For the text-containing cell, return its midpoint in [X, Y] coordinate format. 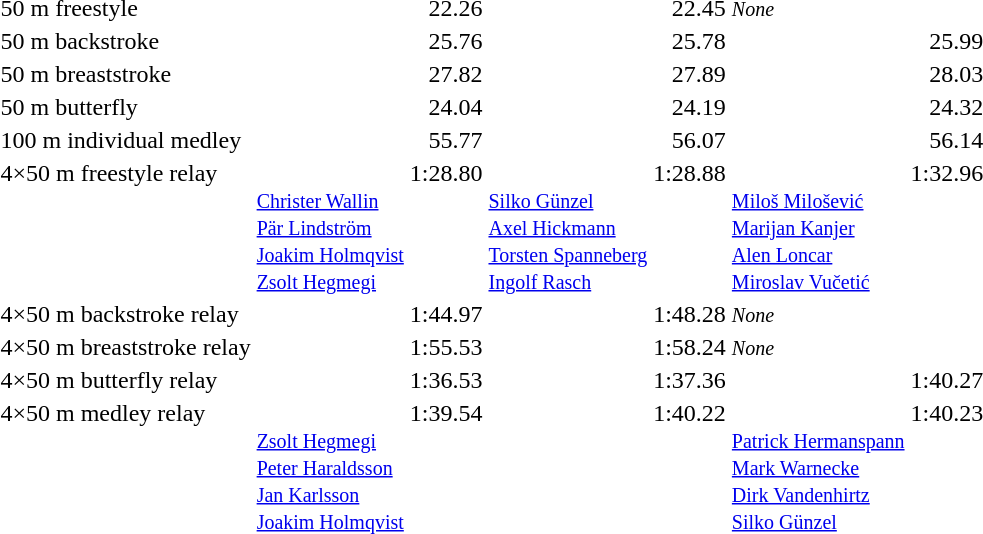
1:28.80 [446, 227]
27.82 [446, 74]
1:28.88 [690, 227]
56.07 [690, 140]
24.04 [446, 107]
25.76 [446, 41]
1:48.28 [690, 314]
1:58.24 [690, 347]
27.89 [690, 74]
1:37.36 [690, 380]
Miloš MiloševićMarijan KanjerAlen LoncarMiroslav Vučetić [818, 227]
55.77 [446, 140]
Silko GünzelAxel HickmannTorsten SpannebergIngolf Rasch [568, 227]
1:55.53 [446, 347]
24.19 [690, 107]
25.78 [690, 41]
Christer WallinPär LindströmJoakim HolmqvistZsolt Hegmegi [330, 227]
1:44.97 [446, 314]
1:36.53 [446, 380]
